Locate the cell with the specified text and output its (X, Y) center coordinate. 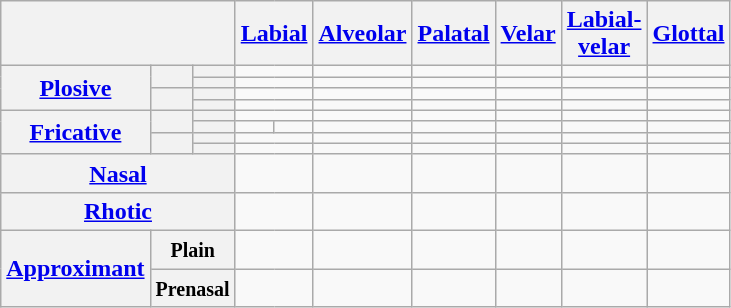
Glottal (688, 34)
Plain (192, 249)
Plosive (76, 88)
Velar (528, 34)
Labial-velar (604, 34)
Rhotic (118, 211)
Labial (274, 34)
Nasal (118, 173)
Approximant (76, 268)
Palatal (454, 34)
Fricative (76, 132)
Prenasal (192, 287)
Alveolar (362, 34)
